Determine the [x, y] coordinate at the center of the cell enclosing the given text.  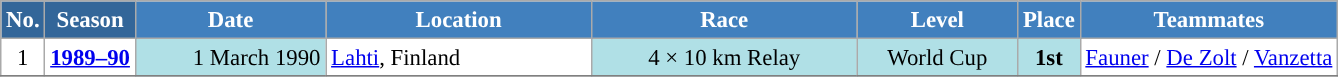
Location [459, 20]
1 [23, 58]
1st [1049, 58]
Fauner / De Zolt / Vanzetta [1209, 58]
1989–90 [90, 58]
No. [23, 20]
Teammates [1209, 20]
1 March 1990 [230, 58]
Level [938, 20]
Lahti, Finland [459, 58]
World Cup [938, 58]
Season [90, 20]
Date [230, 20]
4 × 10 km Relay [724, 58]
Race [724, 20]
Place [1049, 20]
